Return (x, y) of the center of cell containing provided text 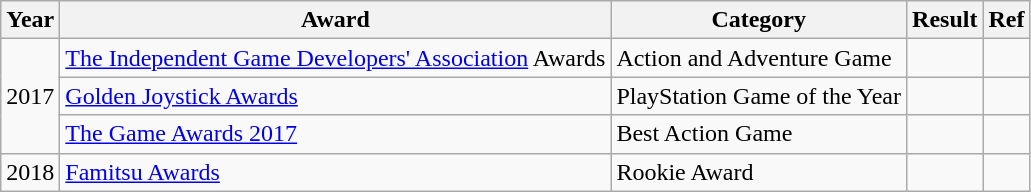
Ref (1006, 20)
2018 (30, 172)
Rookie Award (759, 172)
Category (759, 20)
PlayStation Game of the Year (759, 96)
Famitsu Awards (336, 172)
Year (30, 20)
The Independent Game Developers' Association Awards (336, 58)
The Game Awards 2017 (336, 134)
Result (945, 20)
Award (336, 20)
Action and Adventure Game (759, 58)
Best Action Game (759, 134)
Golden Joystick Awards (336, 96)
2017 (30, 96)
